Scan for the cell matching the given text and deliver its [x, y] coordinate at center. 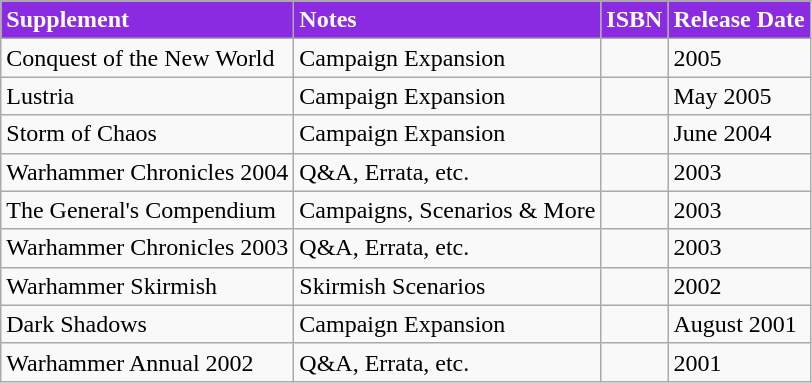
Warhammer Chronicles 2003 [148, 248]
May 2005 [739, 96]
Dark Shadows [148, 324]
June 2004 [739, 134]
August 2001 [739, 324]
Campaigns, Scenarios & More [448, 210]
Warhammer Skirmish [148, 286]
Lustria [148, 96]
Skirmish Scenarios [448, 286]
ISBN [634, 20]
Notes [448, 20]
Release Date [739, 20]
Supplement [148, 20]
Storm of Chaos [148, 134]
2005 [739, 58]
2002 [739, 286]
Warhammer Annual 2002 [148, 362]
Conquest of the New World [148, 58]
2001 [739, 362]
Warhammer Chronicles 2004 [148, 172]
The General's Compendium [148, 210]
